Extract the [x, y] coordinate from the center of the cell holding the provided text.  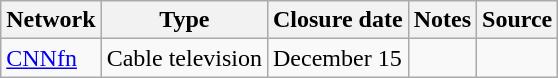
Network [51, 20]
Source [518, 20]
Notes [442, 20]
Type [184, 20]
Cable television [184, 58]
CNNfn [51, 58]
Closure date [338, 20]
December 15 [338, 58]
